Return the [x, y] coordinate for the center point of the cell that contains the specified text.  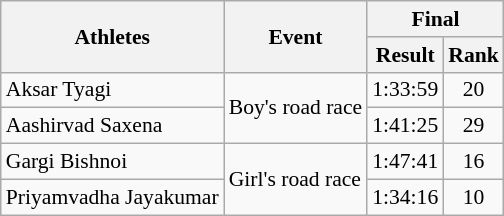
Girl's road race [296, 180]
1:47:41 [405, 162]
Aksar Tyagi [112, 90]
10 [474, 197]
1:41:25 [405, 126]
Boy's road race [296, 108]
Result [405, 55]
Final [436, 19]
29 [474, 126]
1:34:16 [405, 197]
Gargi Bishnoi [112, 162]
1:33:59 [405, 90]
Athletes [112, 36]
Priyamvadha Jayakumar [112, 197]
Aashirvad Saxena [112, 126]
20 [474, 90]
Rank [474, 55]
16 [474, 162]
Event [296, 36]
